Return the [x, y] coordinate for the center point of the cell that contains the specified text.  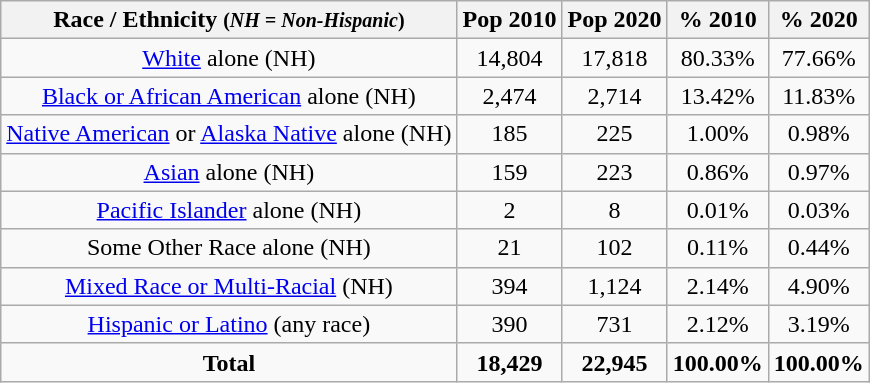
2,474 [510, 96]
21 [510, 248]
2 [510, 210]
Pacific Islander alone (NH) [229, 210]
2,714 [614, 96]
Some Other Race alone (NH) [229, 248]
394 [510, 286]
Total [229, 362]
22,945 [614, 362]
0.97% [818, 172]
Black or African American alone (NH) [229, 96]
% 2020 [818, 20]
11.83% [818, 96]
Mixed Race or Multi-Racial (NH) [229, 286]
80.33% [718, 58]
8 [614, 210]
17,818 [614, 58]
0.11% [718, 248]
18,429 [510, 362]
159 [510, 172]
Pop 2010 [510, 20]
Native American or Alaska Native alone (NH) [229, 134]
0.44% [818, 248]
% 2010 [718, 20]
Race / Ethnicity (NH = Non-Hispanic) [229, 20]
14,804 [510, 58]
1,124 [614, 286]
102 [614, 248]
2.12% [718, 324]
223 [614, 172]
0.03% [818, 210]
731 [614, 324]
4.90% [818, 286]
White alone (NH) [229, 58]
2.14% [718, 286]
Pop 2020 [614, 20]
185 [510, 134]
3.19% [818, 324]
225 [614, 134]
390 [510, 324]
1.00% [718, 134]
77.66% [818, 58]
13.42% [718, 96]
Hispanic or Latino (any race) [229, 324]
0.01% [718, 210]
Asian alone (NH) [229, 172]
0.98% [818, 134]
0.86% [718, 172]
